Identify which cell holds the provided text, then report its [x, y] central coordinate. 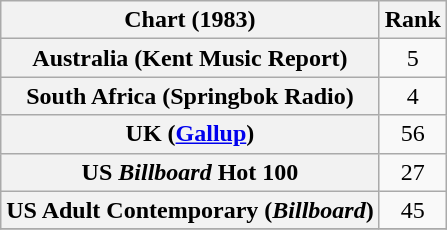
South Africa (Springbok Radio) [190, 96]
5 [412, 58]
Rank [412, 20]
UK (Gallup) [190, 134]
Australia (Kent Music Report) [190, 58]
Chart (1983) [190, 20]
4 [412, 96]
US Adult Contemporary (Billboard) [190, 210]
US Billboard Hot 100 [190, 172]
56 [412, 134]
27 [412, 172]
45 [412, 210]
